For the text-containing cell, return its midpoint in [X, Y] coordinate format. 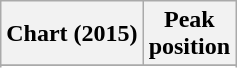
Chart (2015) [72, 34]
Peakposition [189, 34]
